Identify which cell holds the provided text, then report its (X, Y) central coordinate. 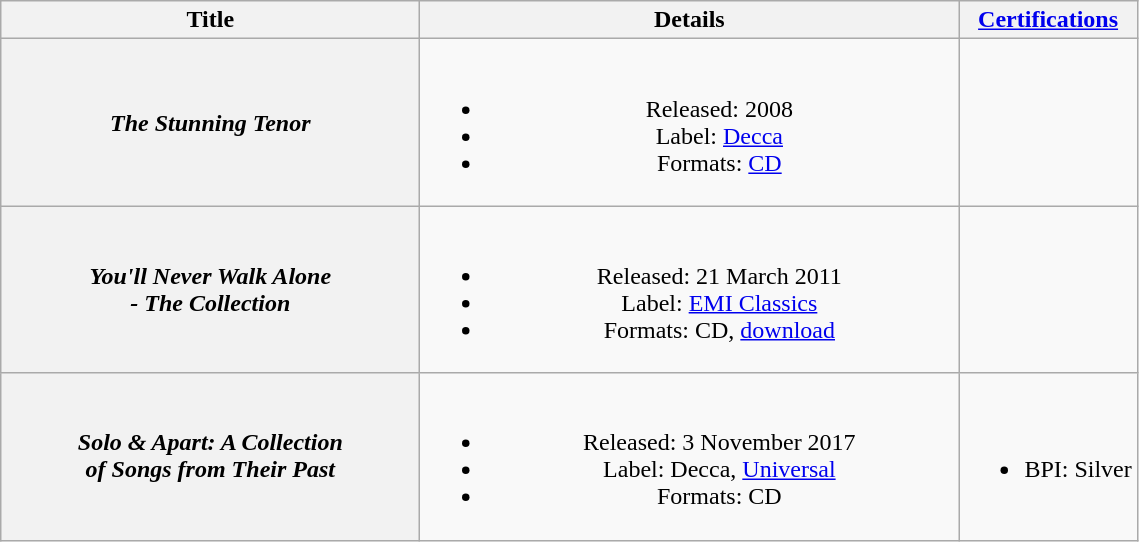
Title (210, 20)
Released: 3 November 2017Label: Decca, UniversalFormats: CD (690, 456)
Certifications (1048, 20)
Released: 21 March 2011Label: EMI ClassicsFormats: CD, download (690, 290)
The Stunning Tenor (210, 122)
BPI: Silver (1048, 456)
Details (690, 20)
You'll Never Walk Alone- The Collection (210, 290)
Released: 2008Label: DeccaFormats: CD (690, 122)
Solo & Apart: A Collectionof Songs from Their Past (210, 456)
